Locate the cell with the specified text and output its [x, y] center coordinate. 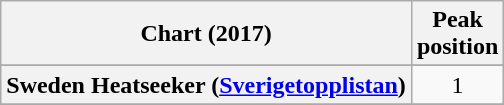
Sweden Heatseeker (Sverigetopplistan) [206, 85]
1 [457, 85]
Peakposition [457, 34]
Chart (2017) [206, 34]
